Extract the [X, Y] coordinate from the center of the cell holding the provided text.  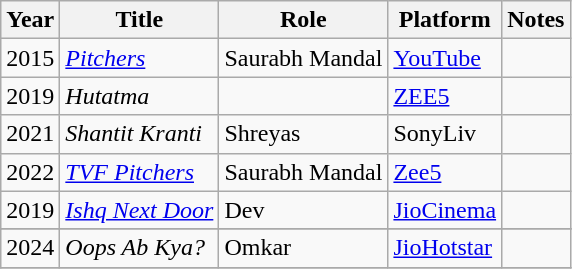
Oops Ab Kya? [140, 248]
ZEE5 [445, 96]
Dev [304, 210]
2024 [30, 248]
Ishq Next Door [140, 210]
Year [30, 20]
Omkar [304, 248]
JioCinema [445, 210]
Title [140, 20]
Hutatma [140, 96]
Shantit Kranti [140, 134]
Notes [536, 20]
Role [304, 20]
YouTube [445, 58]
SonyLiv [445, 134]
JioHotstar [445, 248]
2021 [30, 134]
Pitchers [140, 58]
2022 [30, 172]
Zee5 [445, 172]
Platform [445, 20]
Shreyas [304, 134]
2015 [30, 58]
TVF Pitchers [140, 172]
